Find where the given text appears and provide that cell's center as [x, y] coordinate. 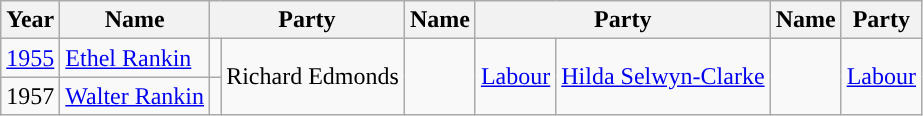
Year [30, 20]
1955 [30, 58]
Hilda Selwyn-Clarke [663, 77]
1957 [30, 96]
Walter Rankin [135, 96]
Richard Edmonds [313, 77]
Ethel Rankin [135, 58]
